Locate the cell with the specified text and output its (x, y) center coordinate. 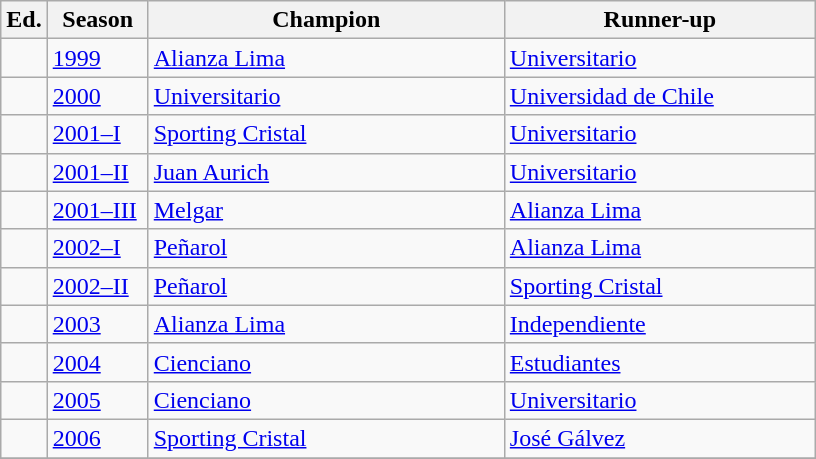
2004 (98, 362)
2001–II (98, 172)
1999 (98, 58)
2002–I (98, 248)
Estudiantes (660, 362)
2003 (98, 324)
2000 (98, 96)
Universidad de Chile (660, 96)
Champion (326, 20)
2001–III (98, 210)
Melgar (326, 210)
Juan Aurich (326, 172)
Season (98, 20)
Independiente (660, 324)
2001–I (98, 134)
2002–II (98, 286)
2006 (98, 438)
Ed. (24, 20)
Runner-up (660, 20)
2005 (98, 400)
José Gálvez (660, 438)
